Search for the cell housing the specified text and yield its [x, y] center coordinate. 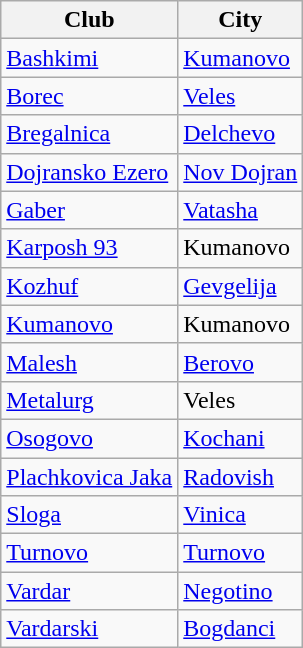
Bogdanci [240, 629]
Nov Dojran [240, 172]
Dojransko Ezero [90, 172]
Bregalnica [90, 134]
Vardarski [90, 629]
City [240, 20]
Radovish [240, 477]
Berovo [240, 362]
Metalurg [90, 400]
Sloga [90, 515]
Plachkovica Jaka [90, 477]
Gevgelija [240, 286]
Vatasha [240, 210]
Osogovo [90, 438]
Vinica [240, 515]
Kozhuf [90, 286]
Delchevo [240, 134]
Gaber [90, 210]
Malesh [90, 362]
Borec [90, 96]
Karposh 93 [90, 248]
Vardar [90, 591]
Negotino [240, 591]
Kochani [240, 438]
Club [90, 20]
Bashkimi [90, 58]
